Return the [X, Y] coordinate for the center point of the cell that contains the specified text.  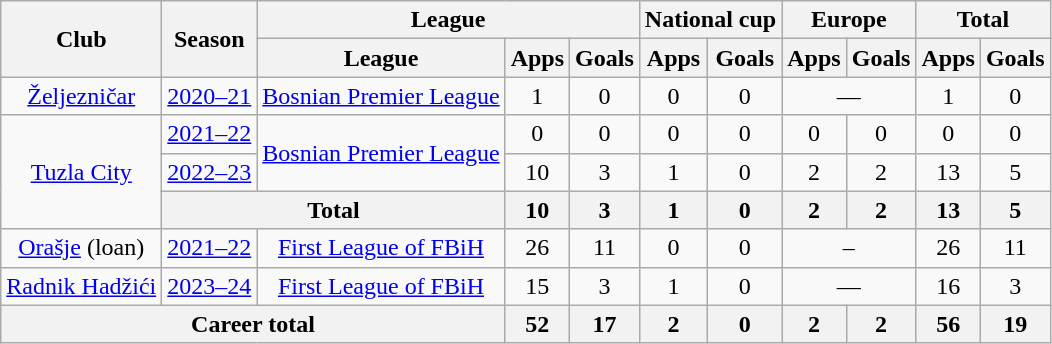
15 [537, 286]
Željezničar [82, 96]
– [849, 248]
2023–24 [210, 286]
Season [210, 39]
Europe [849, 20]
16 [948, 286]
17 [605, 324]
2020–21 [210, 96]
Career total [253, 324]
National cup [710, 20]
56 [948, 324]
Orašje (loan) [82, 248]
19 [1015, 324]
Tuzla City [82, 172]
2022–23 [210, 172]
Radnik Hadžići [82, 286]
52 [537, 324]
Club [82, 39]
